Detect which cell encompasses the target text, then output its (X, Y) center coordinate. 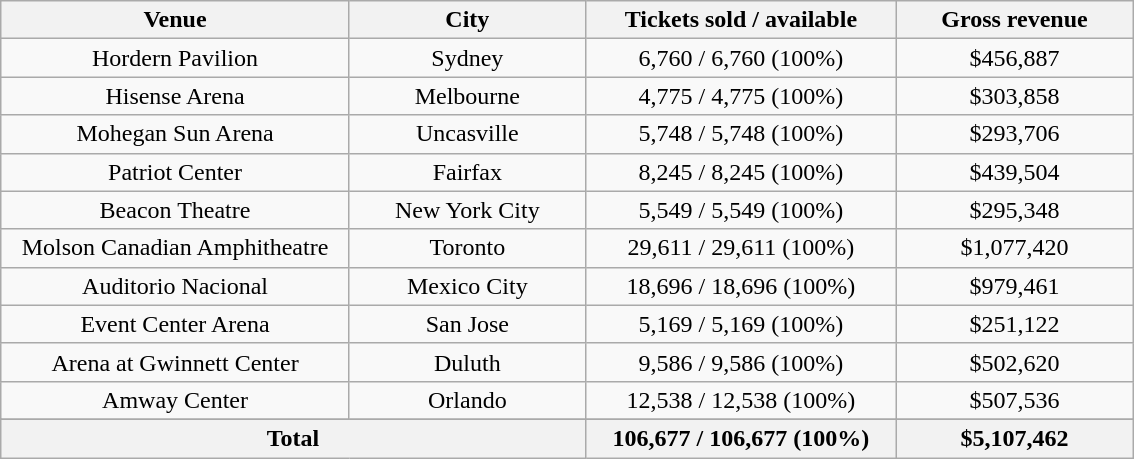
29,611 / 29,611 (100%) (740, 248)
$293,706 (1014, 134)
Hordern Pavilion (176, 58)
New York City (467, 210)
9,586 / 9,586 (100%) (740, 362)
18,696 / 18,696 (100%) (740, 286)
Mexico City (467, 286)
6,760 / 6,760 (100%) (740, 58)
Sydney (467, 58)
5,748 / 5,748 (100%) (740, 134)
$979,461 (1014, 286)
$303,858 (1014, 96)
Uncasville (467, 134)
Hisense Arena (176, 96)
Auditorio Nacional (176, 286)
12,538 / 12,538 (100%) (740, 400)
Event Center Arena (176, 324)
5,549 / 5,549 (100%) (740, 210)
Toronto (467, 248)
Amway Center (176, 400)
Total (294, 438)
Orlando (467, 400)
Arena at Gwinnett Center (176, 362)
Melbourne (467, 96)
8,245 / 8,245 (100%) (740, 172)
5,169 / 5,169 (100%) (740, 324)
4,775 / 4,775 (100%) (740, 96)
$439,504 (1014, 172)
$507,536 (1014, 400)
Gross revenue (1014, 20)
$1,077,420 (1014, 248)
San Jose (467, 324)
Mohegan Sun Arena (176, 134)
$295,348 (1014, 210)
$456,887 (1014, 58)
Tickets sold / available (740, 20)
Venue (176, 20)
$5,107,462 (1014, 438)
106,677 / 106,677 (100%) (740, 438)
Patriot Center (176, 172)
Beacon Theatre (176, 210)
Fairfax (467, 172)
$502,620 (1014, 362)
Duluth (467, 362)
City (467, 20)
$251,122 (1014, 324)
Molson Canadian Amphitheatre (176, 248)
